Output the [x, y] coordinate of the center of the cell containing the given text.  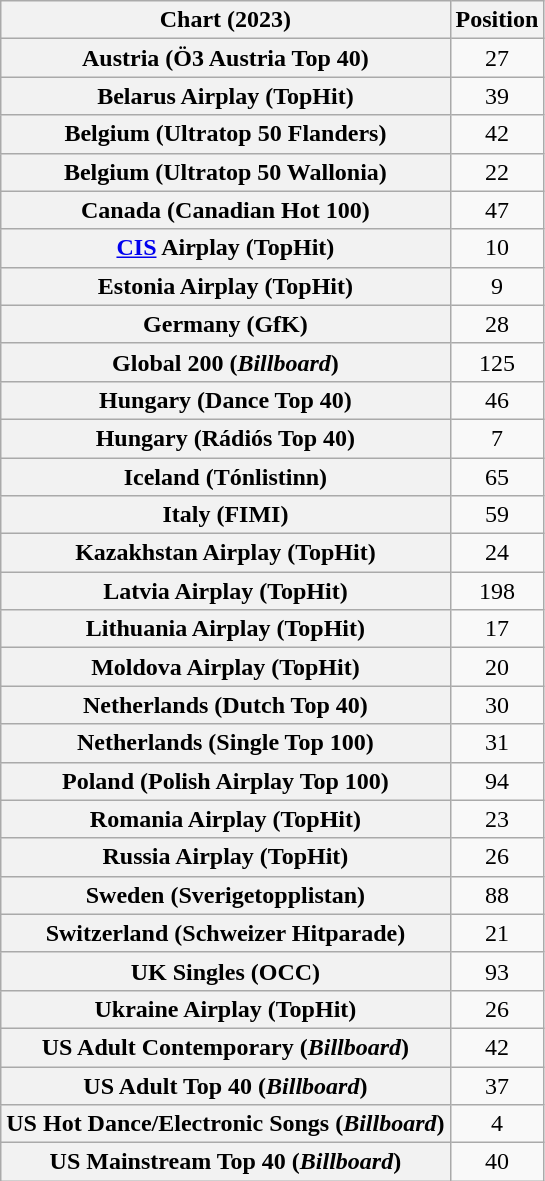
10 [497, 248]
88 [497, 895]
198 [497, 591]
Germany (GfK) [226, 324]
Belarus Airplay (TopHit) [226, 96]
US Adult Contemporary (Billboard) [226, 1047]
Latvia Airplay (TopHit) [226, 591]
Estonia Airplay (TopHit) [226, 286]
22 [497, 172]
Hungary (Dance Top 40) [226, 400]
Poland (Polish Airplay Top 100) [226, 781]
Chart (2023) [226, 20]
37 [497, 1085]
Kazakhstan Airplay (TopHit) [226, 553]
Netherlands (Dutch Top 40) [226, 705]
39 [497, 96]
Switzerland (Schweizer Hitparade) [226, 933]
CIS Airplay (TopHit) [226, 248]
US Mainstream Top 40 (Billboard) [226, 1162]
Position [497, 20]
Italy (FIMI) [226, 515]
17 [497, 629]
24 [497, 553]
4 [497, 1124]
Lithuania Airplay (TopHit) [226, 629]
Belgium (Ultratop 50 Wallonia) [226, 172]
Moldova Airplay (TopHit) [226, 667]
Belgium (Ultratop 50 Flanders) [226, 134]
27 [497, 58]
46 [497, 400]
21 [497, 933]
Russia Airplay (TopHit) [226, 857]
31 [497, 743]
Austria (Ö3 Austria Top 40) [226, 58]
94 [497, 781]
59 [497, 515]
28 [497, 324]
UK Singles (OCC) [226, 971]
20 [497, 667]
Sweden (Sverigetopplistan) [226, 895]
Global 200 (Billboard) [226, 362]
23 [497, 819]
Ukraine Airplay (TopHit) [226, 1009]
40 [497, 1162]
65 [497, 477]
Iceland (Tónlistinn) [226, 477]
US Adult Top 40 (Billboard) [226, 1085]
9 [497, 286]
Netherlands (Single Top 100) [226, 743]
US Hot Dance/Electronic Songs (Billboard) [226, 1124]
Romania Airplay (TopHit) [226, 819]
Hungary (Rádiós Top 40) [226, 438]
30 [497, 705]
93 [497, 971]
125 [497, 362]
47 [497, 210]
Canada (Canadian Hot 100) [226, 210]
7 [497, 438]
